Identify which cell holds the provided text, then report its [X, Y] central coordinate. 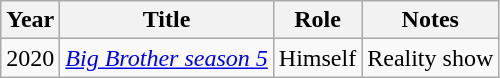
Title [166, 20]
Year [30, 20]
Reality show [430, 58]
Role [317, 20]
2020 [30, 58]
Big Brother season 5 [166, 58]
Notes [430, 20]
Himself [317, 58]
